Capture the cell that displays the provided text and extract its (x, y) central coordinate. 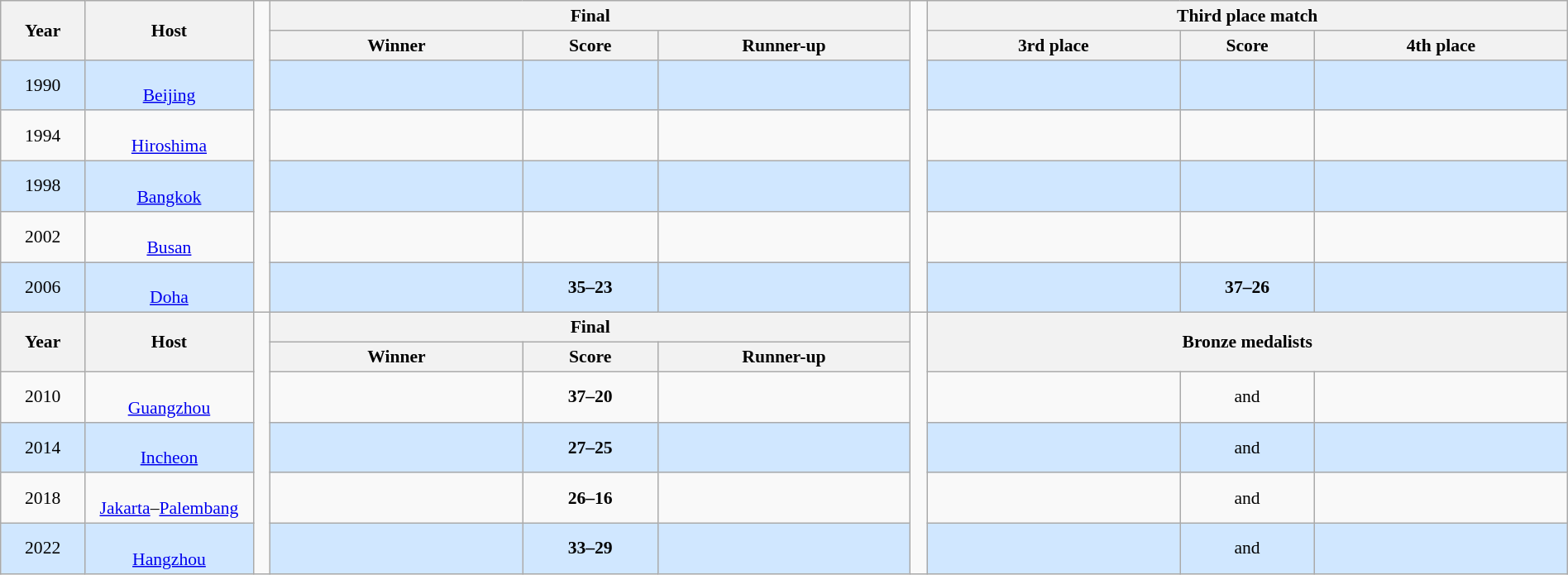
27–25 (590, 447)
4th place (1441, 46)
1990 (43, 84)
26–16 (590, 498)
2002 (43, 237)
Bangkok (170, 187)
35–23 (590, 288)
Busan (170, 237)
Doha (170, 288)
Hangzhou (170, 549)
2010 (43, 397)
2018 (43, 498)
2022 (43, 549)
1994 (43, 136)
1998 (43, 187)
2014 (43, 447)
Hiroshima (170, 136)
33–29 (590, 549)
37–26 (1247, 288)
Third place match (1247, 16)
37–20 (590, 397)
Bronze medalists (1247, 343)
Beijing (170, 84)
2006 (43, 288)
Jakarta–Palembang (170, 498)
Incheon (170, 447)
Guangzhou (170, 397)
3rd place (1054, 46)
